Extract the (x, y) coordinate from the center of the cell holding the provided text.  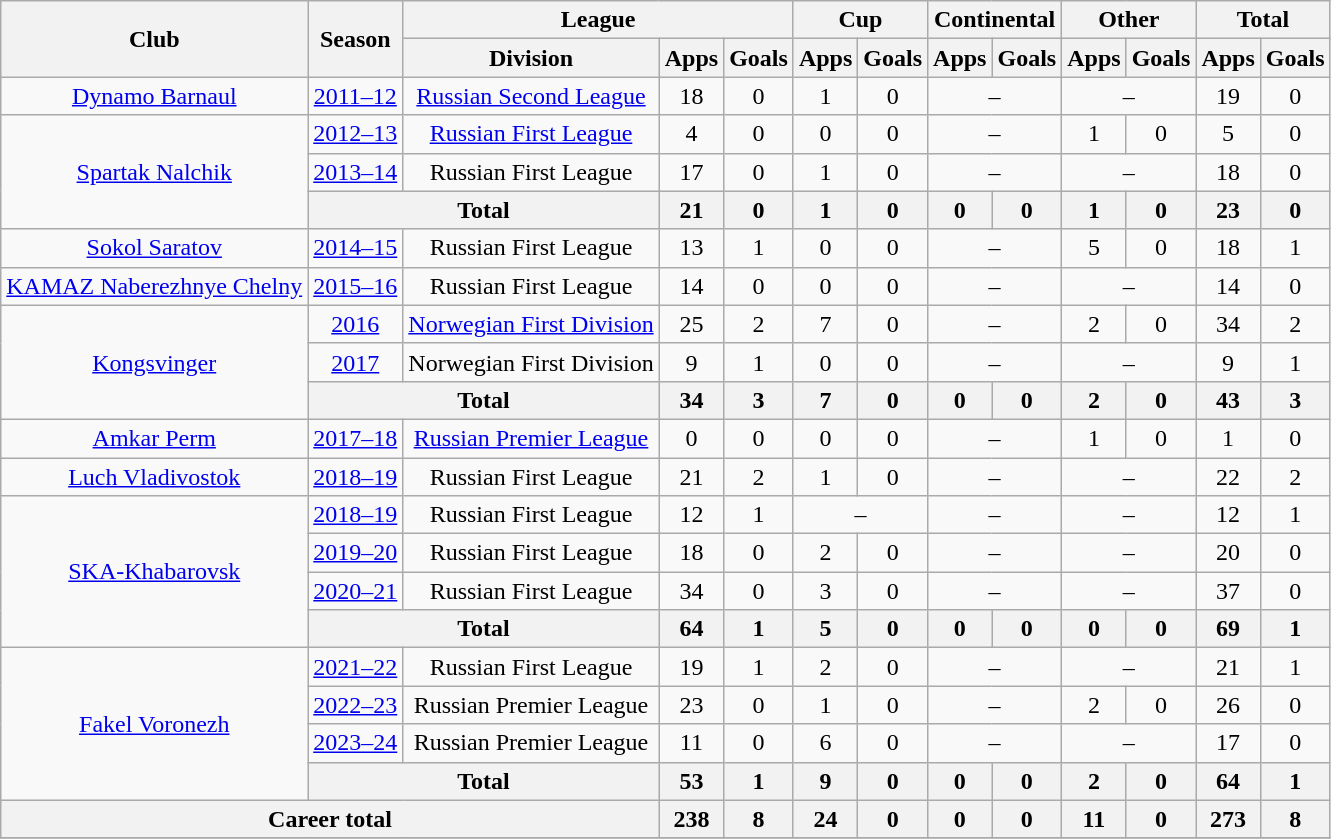
2014–15 (356, 248)
2012–13 (356, 134)
Career total (330, 819)
43 (1228, 400)
69 (1228, 629)
Cup (860, 20)
Spartak Nalchik (154, 172)
2019–20 (356, 553)
2013–14 (356, 172)
Sokol Saratov (154, 248)
25 (691, 324)
2017–18 (356, 438)
Club (154, 39)
SKA-Khabarovsk (154, 572)
26 (1228, 705)
13 (691, 248)
2021–22 (356, 667)
22 (1228, 477)
37 (1228, 591)
2017 (356, 362)
20 (1228, 553)
Amkar Perm (154, 438)
6 (825, 743)
League (598, 20)
Division (531, 58)
273 (1228, 819)
2023–24 (356, 743)
Continental (995, 20)
53 (691, 781)
238 (691, 819)
4 (691, 134)
2020–21 (356, 591)
2015–16 (356, 286)
Dynamo Barnaul (154, 96)
2022–23 (356, 705)
Fakel Voronezh (154, 724)
KAMAZ Naberezhnye Chelny (154, 286)
Luch Vladivostok (154, 477)
Season (356, 39)
2011–12 (356, 96)
Kongsvinger (154, 362)
Other (1129, 20)
24 (825, 819)
Russian Second League (531, 96)
2016 (356, 324)
